From the cell containing the given text, extract its center point as [x, y] coordinate. 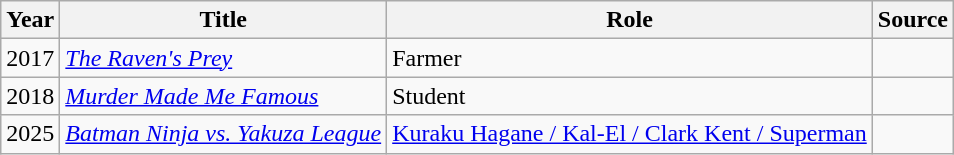
2017 [30, 58]
Farmer [630, 58]
Student [630, 96]
Role [630, 20]
Murder Made Me Famous [224, 96]
Title [224, 20]
2025 [30, 134]
Batman Ninja vs. Yakuza League [224, 134]
The Raven's Prey [224, 58]
Year [30, 20]
2018 [30, 96]
Kuraku Hagane / Kal-El / Clark Kent / Superman [630, 134]
Source [912, 20]
